Detect which cell encompasses the target text, then output its [x, y] center coordinate. 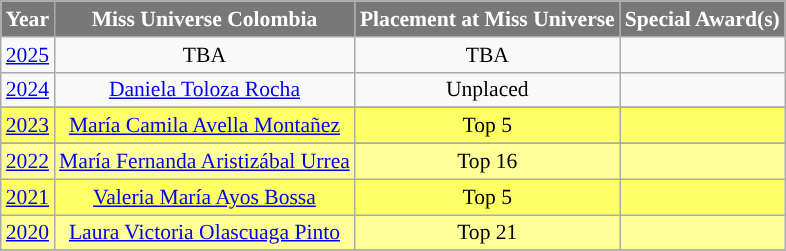
2025 [28, 55]
María Fernanda Aristizábal Urrea [204, 162]
Special Award(s) [702, 19]
Unplaced [488, 90]
María Camila Avella Montañez [204, 126]
2023 [28, 126]
Daniela Toloza Rocha [204, 90]
Laura Victoria Olascuaga Pinto [204, 233]
2022 [28, 162]
Miss Universe Colombia [204, 19]
Placement at Miss Universe [488, 19]
Top 21 [488, 233]
2021 [28, 197]
Top 16 [488, 162]
Valeria María Ayos Bossa [204, 197]
2020 [28, 233]
Year [28, 19]
2024 [28, 90]
